Output the [X, Y] coordinate of the center of the cell containing the given text.  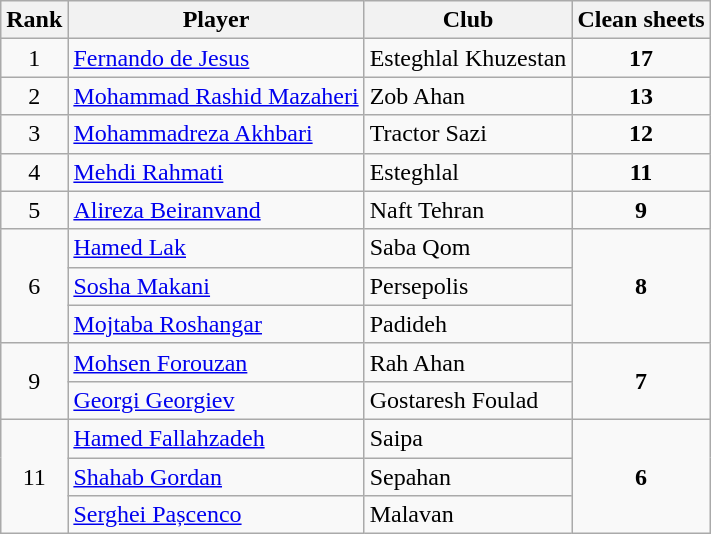
7 [641, 381]
Shahab Gordan [216, 477]
17 [641, 58]
Mohammad Rashid Mazaheri [216, 96]
Naft Tehran [468, 210]
Zob Ahan [468, 96]
Player [216, 20]
13 [641, 96]
Mohammadreza Akhbari [216, 134]
Mohsen Forouzan [216, 362]
Hamed Fallahzadeh [216, 438]
Club [468, 20]
Hamed Lak [216, 248]
Clean sheets [641, 20]
12 [641, 134]
Rah Ahan [468, 362]
Sosha Makani [216, 286]
Padideh [468, 324]
Persepolis [468, 286]
Fernando de Jesus [216, 58]
Georgi Georgiev [216, 400]
Sepahan [468, 477]
Serghei Pașcenco [216, 515]
Rank [34, 20]
5 [34, 210]
1 [34, 58]
Gostaresh Foulad [468, 400]
8 [641, 286]
Esteghlal Khuzestan [468, 58]
Malavan [468, 515]
Esteghlal [468, 172]
3 [34, 134]
Tractor Sazi [468, 134]
4 [34, 172]
Mehdi Rahmati [216, 172]
Saba Qom [468, 248]
2 [34, 96]
Alireza Beiranvand [216, 210]
Mojtaba Roshangar [216, 324]
Saipa [468, 438]
